For the text-containing cell, return its midpoint in (X, Y) coordinate format. 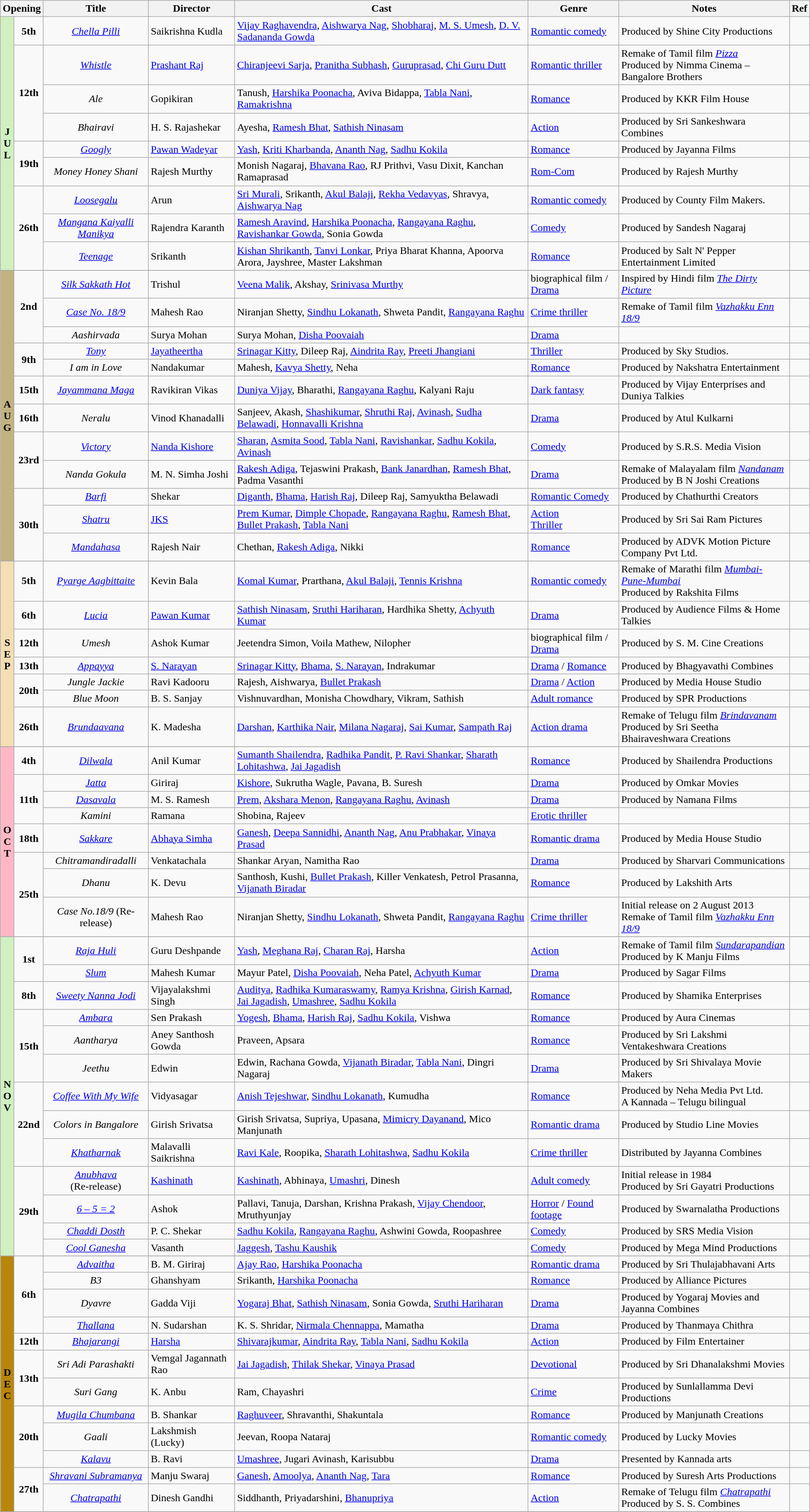
Duniya Vijay, Bharathi, Rangayana Raghu, Kalyani Raju (382, 390)
Case No. 18/9 (96, 312)
NOV (7, 1096)
Kalavu (96, 1459)
Ajay Rao, Harshika Poonacha (382, 1264)
Ashok (191, 1209)
Chitramandiradalli (96, 860)
Rajendra Karanth (191, 228)
I am in Love (96, 368)
Produced by Sri Thulajabhavani Arts (704, 1264)
Sumanth Shailendra, Radhika Pandit, P. Ravi Shankar, Sharath Lohitashwa, Jai Jagadish (382, 761)
Produced by Studio Line Movies (704, 1124)
Romantic thriller (574, 65)
Srinagar Kitty, Bhama, S. Narayan, Indrakumar (382, 665)
Edwin (191, 1068)
Praveen, Apsara (382, 1040)
K. Madesha (191, 727)
Mangana Kaiyalli Manikya (96, 228)
Produced by Alliance Pictures (704, 1281)
AUG (7, 415)
Sadhu Kokila, Rangayana Raghu, Ashwini Gowda, Roopashree (382, 1231)
Drama / Romance (574, 665)
Rakesh Adiga, Tejaswini Prakash, Bank Janardhan, Ramesh Bhat, Padma Vasanthi (382, 474)
Jatta (96, 783)
18th (29, 838)
Jayammana Maga (96, 390)
Produced by Aura Cinemas (704, 1018)
Pawan Kumar (191, 615)
4th (29, 761)
Sweety Nanna Jodi (96, 995)
Bhajarangi (96, 1342)
Diganth, Bhama, Harish Raj, Dileep Raj, Samyuktha Belawadi (382, 497)
Jungle Jackie (96, 682)
Pallavi, Tanuja, Darshan, Krishna Prakash, Vijay Chendoor, Mruthyunjay (382, 1209)
Colors in Bangalore (96, 1124)
M. N. Simha Joshi (191, 474)
Googly (96, 149)
Srikanth (191, 256)
Srinagar Kitty, Dileep Raj, Aindrita Ray, Preeti Jhangiani (382, 351)
Aantharya (96, 1040)
Vidyasagar (191, 1096)
Jeethu (96, 1068)
Produced by Lucky Movies (704, 1436)
Vijay Raghavendra, Aishwarya Nag, Shobharaj, M. S. Umesh, D. V. Sadananda Gowda (382, 31)
Ale (96, 99)
Produced by S. M. Cine Creations (704, 643)
Sathish Ninasam, Sruthi Hariharan, Hardhika Shetty, Achyuth Kumar (382, 615)
Produced by SPR Productions (704, 698)
Lucia (96, 615)
Loosegalu (96, 200)
Produced by Mega Mind Productions (704, 1248)
16th (29, 418)
Produced by County Film Makers. (704, 200)
Produced by Audience Films & Home Talkies (704, 615)
Pawan Wadeyar (191, 149)
Anil Kumar (191, 761)
23rd (29, 460)
Produced by Thanmaya Chithra (704, 1325)
Ashok Kumar (191, 643)
Ayesha, Ramesh Bhat, Sathish Ninasam (382, 127)
Venkatachala (191, 860)
Produced by Atul Kulkarni (704, 418)
Blue Moon (96, 698)
Guru Deshpande (191, 951)
Chella Pilli (96, 31)
Sri Murali, Srikanth, Akul Balaji, Rekha Vedavyas, Shravya, Aishwarya Nag (382, 200)
Shobina, Rajeev (382, 816)
1st (29, 959)
Thriller (574, 351)
Produced by Sky Studios. (704, 351)
Produced by Sharvari Communications (704, 860)
Monish Nagaraj, Bhavana Rao, RJ Prithvi, Vasu Dixit, Kanchan Ramaprasad (382, 171)
M. S. Ramesh (191, 799)
B3 (96, 1281)
Aashirvada (96, 334)
Sharan, Asmita Sood, Tabla Nani, Ravishankar, Sadhu Kokila, Avinash (382, 446)
K. Devu (191, 883)
Victory (96, 446)
Slum (96, 973)
Yogaraj Bhat, Sathish Ninasam, Sonia Gowda, Sruthi Hariharan (382, 1303)
Ganesh, Deepa Sannidhi, Ananth Nag, Anu Prabhakar, Vinaya Prasad (382, 838)
6 – 5 = 2 (96, 1209)
Romantic Comedy (574, 497)
JUL (7, 144)
Devotional (574, 1364)
Nanda Gokula (96, 474)
Yogesh, Bhama, Harish Raj, Sadhu Kokila, Vishwa (382, 1018)
Prem Kumar, Dimple Chopade, Rangayana Raghu, Ramesh Bhat, Bullet Prakash, Tabla Nani (382, 519)
Horror / Found footage (574, 1209)
Appayya (96, 665)
DEC (7, 1384)
Nandakumar (191, 368)
Brundaavana (96, 727)
Drama / Action (574, 682)
Umashree, Jugari Avinash, Karisubbu (382, 1459)
Girish Srivatsa, Supriya, Upasana, Mimicry Dayanand, Mico Manjunath (382, 1124)
B. Ravi (191, 1459)
Ravi Kadooru (191, 682)
Mahesh, Kavya Shetty, Neha (382, 368)
Vemgal Jagannath Rao (191, 1364)
Notes (704, 9)
Kevin Bala (191, 581)
Produced by Sri Shivalaya Movie Makers (704, 1068)
Produced by Suresh Arts Productions (704, 1476)
Sakkare (96, 838)
Gopikiran (191, 99)
Ghanshyam (191, 1281)
22nd (29, 1124)
Saikrishna Kudla (191, 31)
Produced by Sri Dhanalakshmi Movies (704, 1364)
Harsha (191, 1342)
Chatrapathi (96, 1498)
Produced by Sri Sai Ram Pictures (704, 519)
Neralu (96, 418)
Manju Swaraj (191, 1476)
Edwin, Rachana Gowda, Vijanath Biradar, Tabla Nani, Dingri Nagaraj (382, 1068)
Sri Adi Parashakti (96, 1364)
Produced by Sri Lakshmi Ventakeshwara Creations (704, 1040)
Barfi (96, 497)
Dilwala (96, 761)
Thallana (96, 1325)
Produced by Shamika Enterprises (704, 995)
Santhosh, Kushi, Bullet Prakash, Killer Venkatesh, Petrol Prasanna, Vijanath Biradar (382, 883)
Siddhanth, Priyadarshini, Bhanupriya (382, 1498)
Kishore, Sukrutha Wagle, Pavana, B. Suresh (382, 783)
Nanda Kishore (191, 446)
Giriraj (191, 783)
Adult romance (574, 698)
8th (29, 995)
Silk Sakkath Hot (96, 284)
B. S. Sanjay (191, 698)
Crime (574, 1392)
Remake of Marathi film Mumbai-Pune-Mumbai Produced by Rakshita Films (704, 581)
Prem, Akshara Menon, Rangayana Raghu, Avinash (382, 799)
Mugila Chumbana (96, 1414)
Lakshmish (Lucky) (191, 1436)
Remake of Tamil film Pizza Produced by Nimma Cinema – Bangalore Brothers (704, 65)
Veena Malik, Akshay, Srinivasa Murthy (382, 284)
Yash, Meghana Raj, Charan Raj, Harsha (382, 951)
Ramana (191, 816)
Tony (96, 351)
Case No.18/9 (Re-release) (96, 917)
Rom-Com (574, 171)
Produced by Shine City Productions (704, 31)
Malavalli Saikrishna (191, 1152)
Kamini (96, 816)
Gaali (96, 1436)
11th (29, 799)
Cast (382, 9)
Mandahasa (96, 547)
Gadda Viji (191, 1303)
30th (29, 525)
Shekar (191, 497)
Remake of Tamil film Sundarapandian Produced by K Manju Films (704, 951)
Produced by Jayanna Films (704, 149)
Adult comedy (574, 1181)
Produced by Neha Media Pvt Ltd. A Kannada – Telugu bilingual (704, 1096)
29th (29, 1211)
Produced by Sri Sankeshwara Combines (704, 127)
Produced by S.R.S. Media Vision (704, 446)
Kashinath, Abhinaya, Umashri, Dinesh (382, 1181)
Produced by Sandesh Nagaraj (704, 228)
Rajesh, Aishwarya, Bullet Prakash (382, 682)
Ganesh, Amoolya, Ananth Nag, Tara (382, 1476)
Komal Kumar, Prarthana, Akul Balaji, Tennis Krishna (382, 581)
Produced by ADVK Motion Picture Company Pvt Ltd. (704, 547)
Cool Ganesha (96, 1248)
Raghuveer, Shravanthi, Shakuntala (382, 1414)
Teenage (96, 256)
27th (29, 1490)
Raja Huli (96, 951)
19th (29, 164)
JKS (191, 519)
Dyavre (96, 1303)
P. C. Shekar (191, 1231)
Surya Mohan, Disha Poovaiah (382, 334)
Title (96, 9)
B. M. Giriraj (191, 1264)
Auditya, Radhika Kumaraswamy, Ramya Krishna, Girish Karnad, Jai Jagadish, Umashree, Sadhu Kokila (382, 995)
Remake of Telugu film Chatrapathi Produced by S. S. Combines (704, 1498)
Chaddi Dosth (96, 1231)
Prashant Raj (191, 65)
Money Honey Shani (96, 171)
Produced by Film Entertainer (704, 1342)
Remake of Malayalam film Nandanam Produced by B N Joshi Creations (704, 474)
Produced by Vijay Enterprises and Duniya Talkies (704, 390)
Jayatheertha (191, 351)
Vijayalakshmi Singh (191, 995)
Darshan, Karthika Nair, Milana Nagaraj, Sai Kumar, Sampath Raj (382, 727)
Chiranjeevi Sarja, Pranitha Subhash, Guruprasad, Chi Guru Dutt (382, 65)
Erotic thriller (574, 816)
OCT (7, 842)
Dinesh Gandhi (191, 1498)
Produced by Lakshith Arts (704, 883)
Bhairavi (96, 127)
Produced by Rajesh Murthy (704, 171)
Suri Gang (96, 1392)
Produced by Sunlallamma Devi Productions (704, 1392)
Vishnuvardhan, Monisha Chowdhary, Vikram, Sathish (382, 698)
Pyarge Aagbittaite (96, 581)
Presented by Kannada arts (704, 1459)
Initial release in 1984 Produced by Sri Gayatri Productions (704, 1181)
Srikanth, Harshika Poonacha (382, 1281)
Sen Prakash (191, 1018)
Tanush, Harshika Poonacha, Aviva Bidappa, Tabla Nani, Ramakrishna (382, 99)
Jeetendra Simon, Voila Mathew, Nilopher (382, 643)
Abhaya Simha (191, 838)
Mayur Patel, Disha Poovaiah, Neha Patel, Achyuth Kumar (382, 973)
Ref (800, 9)
Shankar Aryan, Namitha Rao (382, 860)
Advaitha (96, 1264)
Jai Jagadish, Thilak Shekar, Vinaya Prasad (382, 1364)
Inspired by Hindi film The Dirty Picture (704, 284)
Produced by Salt N' Pepper Entertainment Limited (704, 256)
Kishan Shrikanth, Tanvi Lonkar, Priya Bharat Khanna, Apoorva Arora, Jayshree, Master Lakshman (382, 256)
Jaggesh, Tashu Kaushik (382, 1248)
Trishul (191, 284)
Dark fantasy (574, 390)
B. Shankar (191, 1414)
Surya Mohan (191, 334)
Anish Tejeshwar, Sindhu Lokanath, Kumudha (382, 1096)
K. S. Shridar, Nirmala Chennappa, Mamatha (382, 1325)
Remake of Tamil film Vazhakku Enn 18/9 (704, 312)
Genre (574, 9)
Produced by Swarnalatha Productions (704, 1209)
Initial release on 2 August 2013 Remake of Tamil film Vazhakku Enn 18/9 (704, 917)
25th (29, 895)
Yash, Kriti Kharbanda, Ananth Nag, Sadhu Kokila (382, 149)
Produced by Bhagyavathi Combines (704, 665)
Rajesh Murthy (191, 171)
Mahesh Kumar (191, 973)
Dhanu (96, 883)
Rajesh Nair (191, 547)
Girish Srivatsa (191, 1124)
Produced by Nakshatra Entertainment (704, 368)
Distributed by Jayanna Combines (704, 1152)
Ravikiran Vikas (191, 390)
Whistle (96, 65)
Produced by Yogaraj Movies and Jayanna Combines (704, 1303)
Coffee With My Wife (96, 1096)
Shivarajkumar, Aindrita Ray, Tabla Nani, Sadhu Kokila (382, 1342)
Produced by Manjunath Creations (704, 1414)
H. S. Rajashekar (191, 127)
Kashinath (191, 1181)
Sanjeev, Akash, Shashikumar, Shruthi Raj, Avinash, Sudha Belawadi, Honnavalli Krishna (382, 418)
Ramesh Aravind, Harshika Poonacha, Rangayana Raghu, Ravishankar Gowda, Sonia Gowda (382, 228)
K. Anbu (191, 1392)
Opening (22, 9)
Aney Santhosh Gowda (191, 1040)
Jeevan, Roopa Nataraj (382, 1436)
Khatharnak (96, 1152)
Vasanth (191, 1248)
Vinod Khanadalli (191, 418)
Action drama (574, 727)
SEP (7, 654)
Director (191, 9)
Action Thriller (574, 519)
Ambara (96, 1018)
Ram, Chayashri (382, 1392)
Dasavala (96, 799)
9th (29, 360)
Remake of Telugu film Brindavanam Produced by Sri Seetha Bhairaveshwara Creations (704, 727)
S. Narayan (191, 665)
Produced by Namana Films (704, 799)
Produced by Omkar Movies (704, 783)
Produced by KKR Film House (704, 99)
Arun (191, 200)
Chethan, Rakesh Adiga, Nikki (382, 547)
Umesh (96, 643)
Produced by Chathurthi Creators (704, 497)
Shravani Subramanya (96, 1476)
N. Sudarshan (191, 1325)
Shatru (96, 519)
Produced by Sagar Films (704, 973)
Ravi Kale, Roopika, Sharath Lohitashwa, Sadhu Kokila (382, 1152)
Produced by Shailendra Productions (704, 761)
Anubhava (Re-release) (96, 1181)
Produced by SRS Media Vision (704, 1231)
2nd (29, 306)
